Output the (x, y) coordinate of the center of the cell containing the given text.  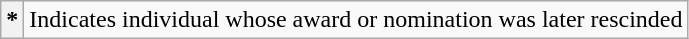
* (12, 20)
Indicates individual whose award or nomination was later rescinded (356, 20)
